From the cell containing the given text, extract its center point as (x, y) coordinate. 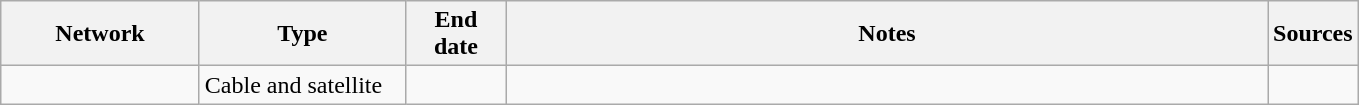
Network (100, 34)
Cable and satellite (302, 85)
Notes (886, 34)
End date (456, 34)
Sources (1314, 34)
Type (302, 34)
